Provide the (x, y) coordinate of the cell's center where the given text is located.  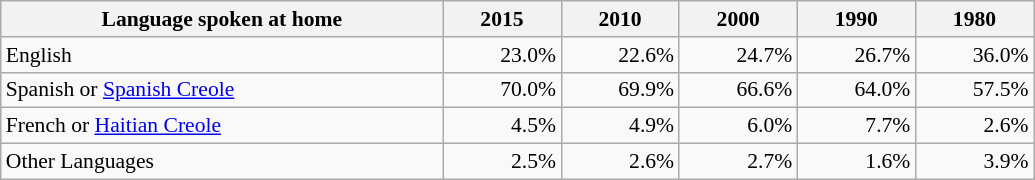
Other Languages (222, 162)
1980 (974, 19)
Language spoken at home (222, 19)
26.7% (856, 55)
Spanish or Spanish Creole (222, 90)
3.9% (974, 162)
64.0% (856, 90)
24.7% (738, 55)
66.6% (738, 90)
2.7% (738, 162)
70.0% (502, 90)
6.0% (738, 126)
2010 (620, 19)
2000 (738, 19)
1.6% (856, 162)
22.6% (620, 55)
1990 (856, 19)
23.0% (502, 55)
4.5% (502, 126)
4.9% (620, 126)
2015 (502, 19)
36.0% (974, 55)
57.5% (974, 90)
French or Haitian Creole (222, 126)
English (222, 55)
69.9% (620, 90)
2.5% (502, 162)
7.7% (856, 126)
